Output the [X, Y] coordinate of the center of the cell containing the given text.  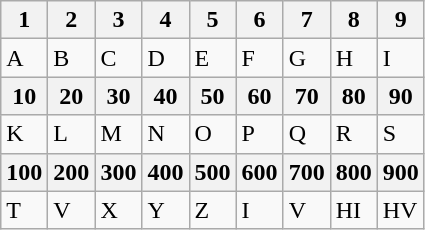
100 [24, 172]
90 [400, 96]
R [354, 134]
D [166, 58]
60 [260, 96]
600 [260, 172]
3 [118, 20]
M [118, 134]
20 [72, 96]
50 [212, 96]
30 [118, 96]
2 [72, 20]
4 [166, 20]
HI [354, 210]
C [118, 58]
400 [166, 172]
T [24, 210]
500 [212, 172]
F [260, 58]
G [306, 58]
6 [260, 20]
10 [24, 96]
N [166, 134]
S [400, 134]
Y [166, 210]
H [354, 58]
B [72, 58]
8 [354, 20]
80 [354, 96]
300 [118, 172]
E [212, 58]
700 [306, 172]
K [24, 134]
1 [24, 20]
70 [306, 96]
X [118, 210]
9 [400, 20]
900 [400, 172]
O [212, 134]
Z [212, 210]
200 [72, 172]
Q [306, 134]
L [72, 134]
800 [354, 172]
A [24, 58]
7 [306, 20]
HV [400, 210]
40 [166, 96]
5 [212, 20]
P [260, 134]
